Return [X, Y] of the center of cell containing provided text 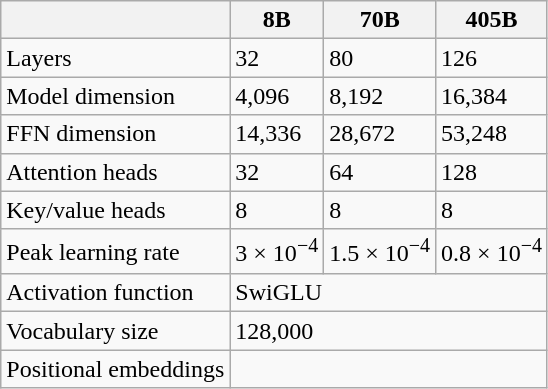
SwiGLU [389, 293]
70B [380, 20]
Layers [116, 58]
Positional embeddings [116, 369]
53,248 [492, 134]
4,096 [277, 96]
Key/value heads [116, 210]
80 [380, 58]
FFN dimension [116, 134]
28,672 [380, 134]
14,336 [277, 134]
Activation function [116, 293]
3 × 10−4 [277, 252]
Attention heads [116, 172]
Vocabulary size [116, 331]
1.5 × 10−4 [380, 252]
Peak learning rate [116, 252]
128 [492, 172]
64 [380, 172]
Model dimension [116, 96]
405B [492, 20]
128,000 [389, 331]
8B [277, 20]
126 [492, 58]
0.8 × 10−4 [492, 252]
16,384 [492, 96]
8,192 [380, 96]
